Locate the cell with the specified text and output its (x, y) center coordinate. 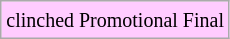
clinched Promotional Final (116, 20)
